Output the [x, y] coordinate of the center of the cell containing the given text.  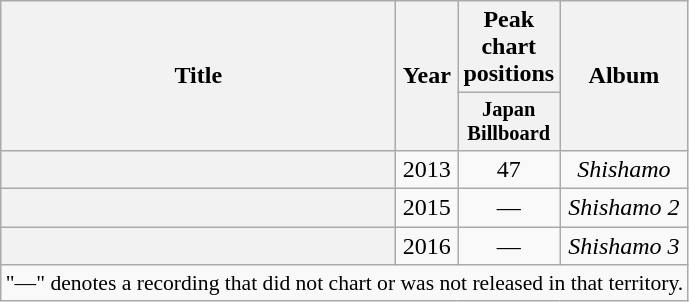
Album [624, 76]
Shishamo 3 [624, 246]
Year [427, 76]
Title [198, 76]
"—" denotes a recording that did not chart or was not released in that territory. [345, 283]
Shishamo [624, 169]
Shishamo 2 [624, 208]
Peak chart positions [509, 47]
2013 [427, 169]
2015 [427, 208]
2016 [427, 246]
JapanBillboard [509, 122]
47 [509, 169]
